For the text-containing cell, return its midpoint in [x, y] coordinate format. 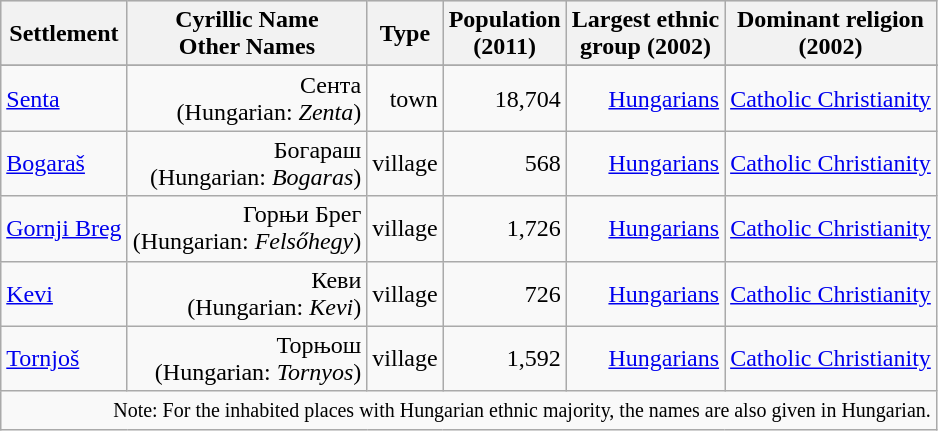
726 [504, 294]
1,726 [504, 228]
Population(2011) [504, 34]
Сента(Hungarian: Zenta) [247, 98]
Type [405, 34]
Kevi [64, 294]
568 [504, 164]
Cyrillic NameOther Names [247, 34]
Торњош(Hungarian: Tornyos) [247, 358]
Gornji Breg [64, 228]
1,592 [504, 358]
town [405, 98]
Горњи Брег(Hungarian: Felsőhegy) [247, 228]
Tornjoš [64, 358]
Note: For the inhabited places with Hungarian ethnic majority, the names are also given in Hungarian. [469, 410]
Богараш(Hungarian: Bogaras) [247, 164]
Settlement [64, 34]
Largest ethnicgroup (2002) [645, 34]
18,704 [504, 98]
Dominant religion(2002) [831, 34]
Bogaraš [64, 164]
Senta [64, 98]
Кеви(Hungarian: Kevi) [247, 294]
